Detect which cell encompasses the target text, then output its (x, y) center coordinate. 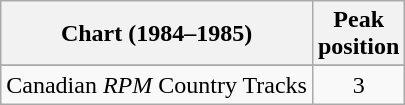
Canadian RPM Country Tracks (157, 85)
3 (358, 85)
Chart (1984–1985) (157, 34)
Peakposition (358, 34)
